Find where the given text appears and provide that cell's center as [X, Y] coordinate. 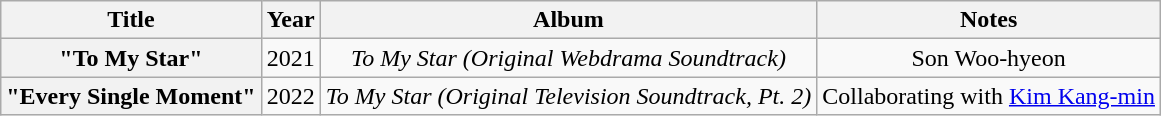
2021 [290, 58]
Notes [989, 20]
Year [290, 20]
Son Woo-hyeon [989, 58]
2022 [290, 96]
To My Star (Original Television Soundtrack, Pt. 2) [568, 96]
Title [131, 20]
Album [568, 20]
"To My Star" [131, 58]
To My Star (Original Webdrama Soundtrack) [568, 58]
Collaborating with Kim Kang-min [989, 96]
"Every Single Moment" [131, 96]
